From the cell containing the given text, extract its center point as (x, y) coordinate. 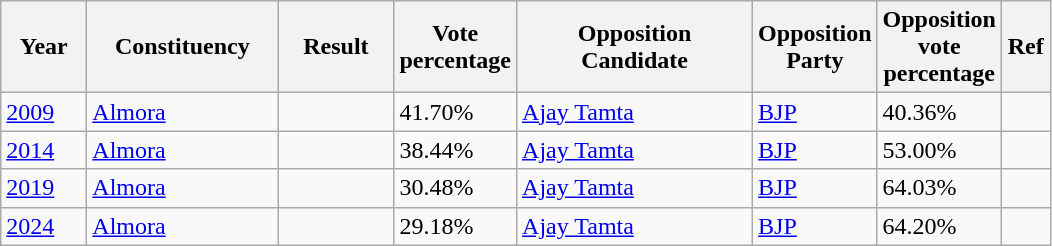
Opposition vote percentage (939, 47)
Opposition Candidate (635, 47)
2024 (44, 226)
64.03% (939, 188)
Opposition Party (815, 47)
Vote percentage (456, 47)
Result (336, 47)
41.70% (456, 112)
40.36% (939, 112)
2009 (44, 112)
Year (44, 47)
30.48% (456, 188)
64.20% (939, 226)
29.18% (456, 226)
2019 (44, 188)
53.00% (939, 150)
Ref (1026, 47)
38.44% (456, 150)
2014 (44, 150)
Constituency (182, 47)
